Identify which cell holds the provided text, then report its [X, Y] central coordinate. 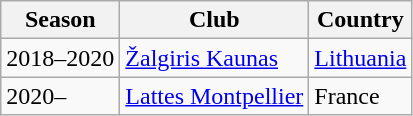
Lithuania [360, 58]
Country [360, 20]
Žalgiris Kaunas [214, 58]
Lattes Montpellier [214, 96]
2018–2020 [60, 58]
Club [214, 20]
France [360, 96]
2020– [60, 96]
Season [60, 20]
